From the cell containing the given text, extract its center point as (X, Y) coordinate. 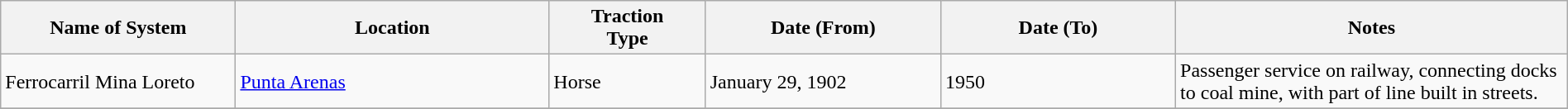
Passenger service on railway, connecting docks to coal mine, with part of line built in streets. (1372, 81)
Location (392, 28)
Date (From) (823, 28)
Horse (627, 81)
Punta Arenas (392, 81)
TractionType (627, 28)
Name of System (118, 28)
Ferrocarril Mina Loreto (118, 81)
January 29, 1902 (823, 81)
Date (To) (1058, 28)
Notes (1372, 28)
1950 (1058, 81)
